From the cell containing the given text, extract its center point as (X, Y) coordinate. 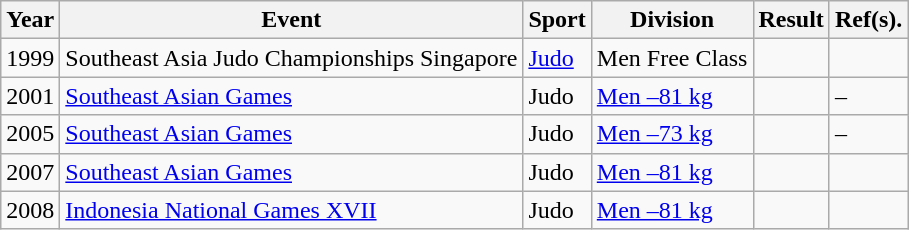
Men –73 kg (672, 134)
Division (672, 20)
Sport (557, 20)
2001 (30, 96)
Men Free Class (672, 58)
1999 (30, 58)
2007 (30, 172)
Event (292, 20)
Result (791, 20)
Indonesia National Games XVII (292, 210)
Year (30, 20)
Southeast Asia Judo Championships Singapore (292, 58)
2008 (30, 210)
2005 (30, 134)
Ref(s). (868, 20)
